Return the (X, Y) coordinate for the center point of the cell that contains the specified text.  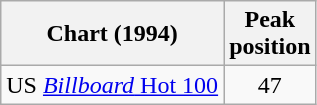
Peakposition (270, 34)
US Billboard Hot 100 (112, 85)
Chart (1994) (112, 34)
47 (270, 85)
